Determine the (X, Y) coordinate at the center of the cell enclosing the given text.  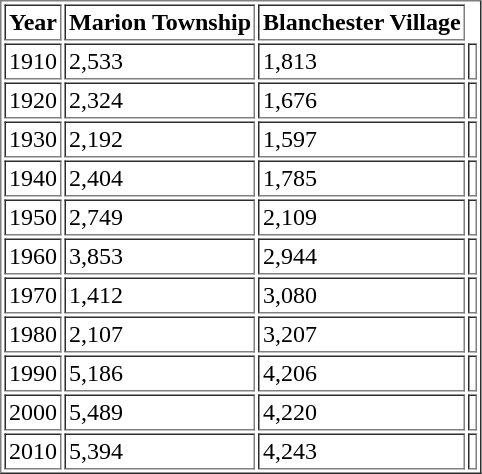
5,186 (160, 374)
3,207 (362, 334)
1910 (32, 62)
2,109 (362, 218)
4,206 (362, 374)
1,412 (160, 296)
1940 (32, 178)
1960 (32, 256)
1,785 (362, 178)
4,220 (362, 412)
3,853 (160, 256)
2,533 (160, 62)
Marion Township (160, 22)
2,944 (362, 256)
4,243 (362, 452)
Blanchester Village (362, 22)
1,813 (362, 62)
2,324 (160, 100)
1,597 (362, 140)
2,404 (160, 178)
3,080 (362, 296)
1980 (32, 334)
Year (32, 22)
1990 (32, 374)
1,676 (362, 100)
5,394 (160, 452)
2000 (32, 412)
1920 (32, 100)
2,749 (160, 218)
2,192 (160, 140)
2010 (32, 452)
1970 (32, 296)
1930 (32, 140)
1950 (32, 218)
5,489 (160, 412)
2,107 (160, 334)
